Return (X, Y) of the center of cell containing provided text 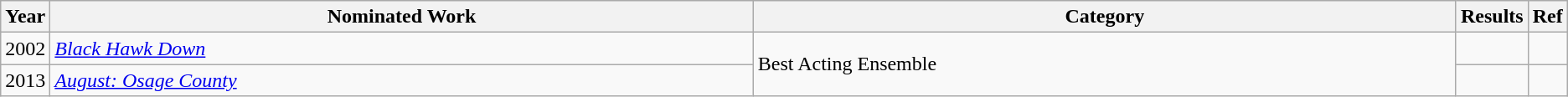
Category (1104, 17)
August: Osage County (402, 80)
Nominated Work (402, 17)
Results (1492, 17)
Ref (1548, 17)
Black Hawk Down (402, 48)
2013 (25, 80)
2002 (25, 48)
Best Acting Ensemble (1104, 64)
Year (25, 17)
